Output the (X, Y) coordinate of the center of the cell containing the given text.  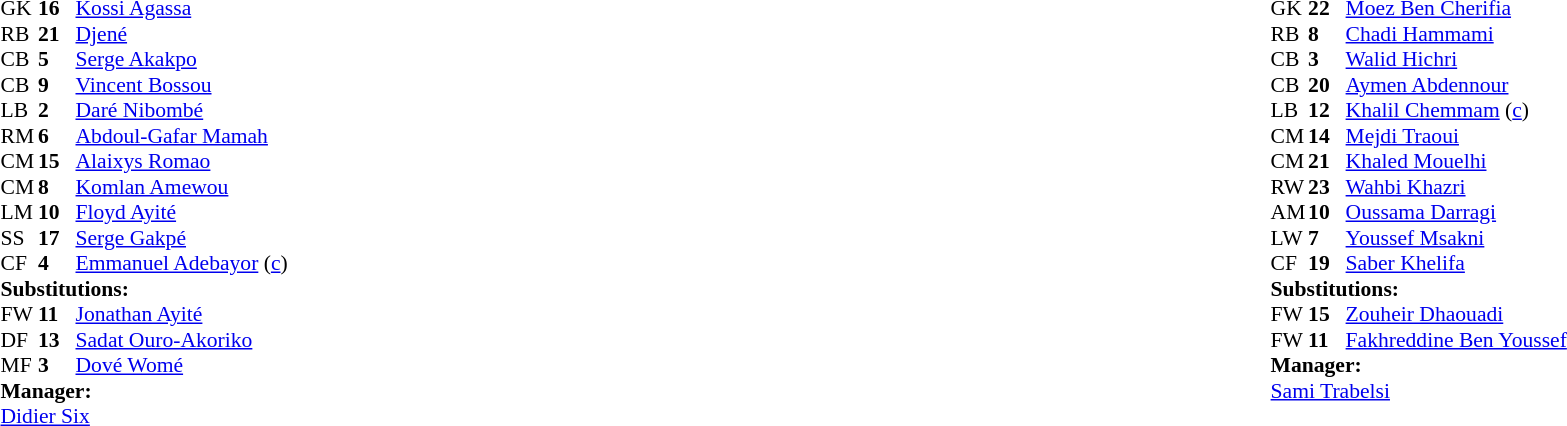
Zouheir Dhaouadi (1456, 315)
Sami Trabelsi (1419, 391)
Sadat Ouro-Akoriko (182, 340)
12 (1327, 111)
4 (57, 263)
Serge Gakpé (182, 238)
7 (1327, 238)
Emmanuel Adebayor (c) (182, 263)
Daré Nibombé (182, 111)
Khaled Mouelhi (1456, 161)
RM (19, 136)
Vincent Bossou (182, 85)
5 (57, 59)
DF (19, 340)
Alaixys Romao (182, 161)
AM (1290, 213)
Youssef Msakni (1456, 238)
Walid Hichri (1456, 59)
MF (19, 365)
RW (1290, 187)
Fakhreddine Ben Youssef (1456, 340)
Abdoul-Gafar Mamah (182, 136)
Komlan Amewou (182, 187)
Serge Akakpo (182, 59)
LM (19, 213)
Saber Khelifa (1456, 263)
23 (1327, 187)
2 (57, 111)
9 (57, 85)
6 (57, 136)
Jonathan Ayité (182, 315)
LW (1290, 238)
Djené (182, 34)
Khalil Chemmam (c) (1456, 111)
Mejdi Traoui (1456, 136)
19 (1327, 263)
Floyd Ayité (182, 213)
Aymen Abdennour (1456, 85)
Chadi Hammami (1456, 34)
13 (57, 340)
SS (19, 238)
20 (1327, 85)
Wahbi Khazri (1456, 187)
Dové Womé (182, 365)
Oussama Darragi (1456, 213)
14 (1327, 136)
17 (57, 238)
